Capture the cell that displays the provided text and extract its [X, Y] central coordinate. 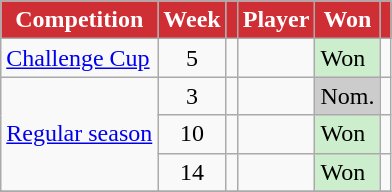
Competition [80, 20]
Week [192, 20]
5 [192, 58]
Nom. [348, 96]
14 [192, 172]
10 [192, 134]
Challenge Cup [80, 58]
3 [192, 96]
Player [276, 20]
Regular season [80, 134]
